Detect which cell encompasses the target text, then output its [x, y] center coordinate. 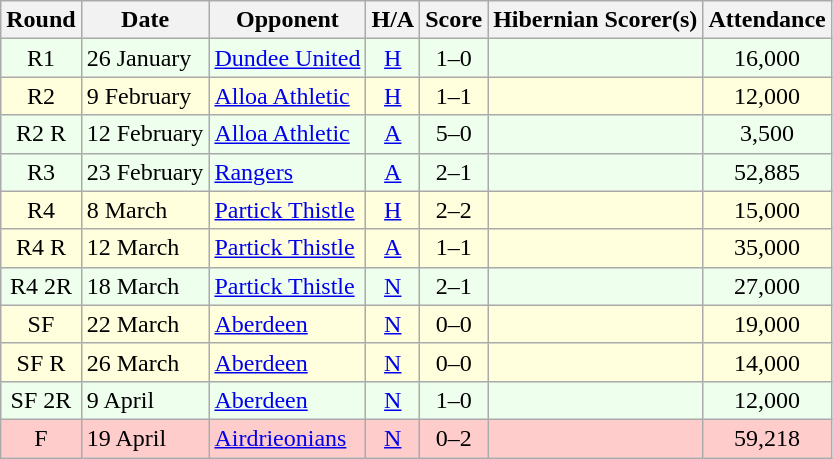
R2 [41, 96]
Dundee United [288, 58]
23 February [145, 172]
12 March [145, 248]
R3 [41, 172]
Hibernian Scorer(s) [596, 20]
Rangers [288, 172]
R2 R [41, 134]
2–2 [454, 210]
26 March [145, 362]
R4 2R [41, 286]
Score [454, 20]
R4 R [41, 248]
Date [145, 20]
F [41, 438]
SF R [41, 362]
52,885 [767, 172]
35,000 [767, 248]
19 April [145, 438]
16,000 [767, 58]
3,500 [767, 134]
Airdrieonians [288, 438]
SF [41, 324]
R1 [41, 58]
5–0 [454, 134]
12 February [145, 134]
9 April [145, 400]
59,218 [767, 438]
9 February [145, 96]
H/A [393, 20]
Round [41, 20]
14,000 [767, 362]
15,000 [767, 210]
18 March [145, 286]
Opponent [288, 20]
27,000 [767, 286]
22 March [145, 324]
R4 [41, 210]
8 March [145, 210]
SF 2R [41, 400]
0–2 [454, 438]
Attendance [767, 20]
19,000 [767, 324]
26 January [145, 58]
